Return [x, y] of the center of cell containing provided text 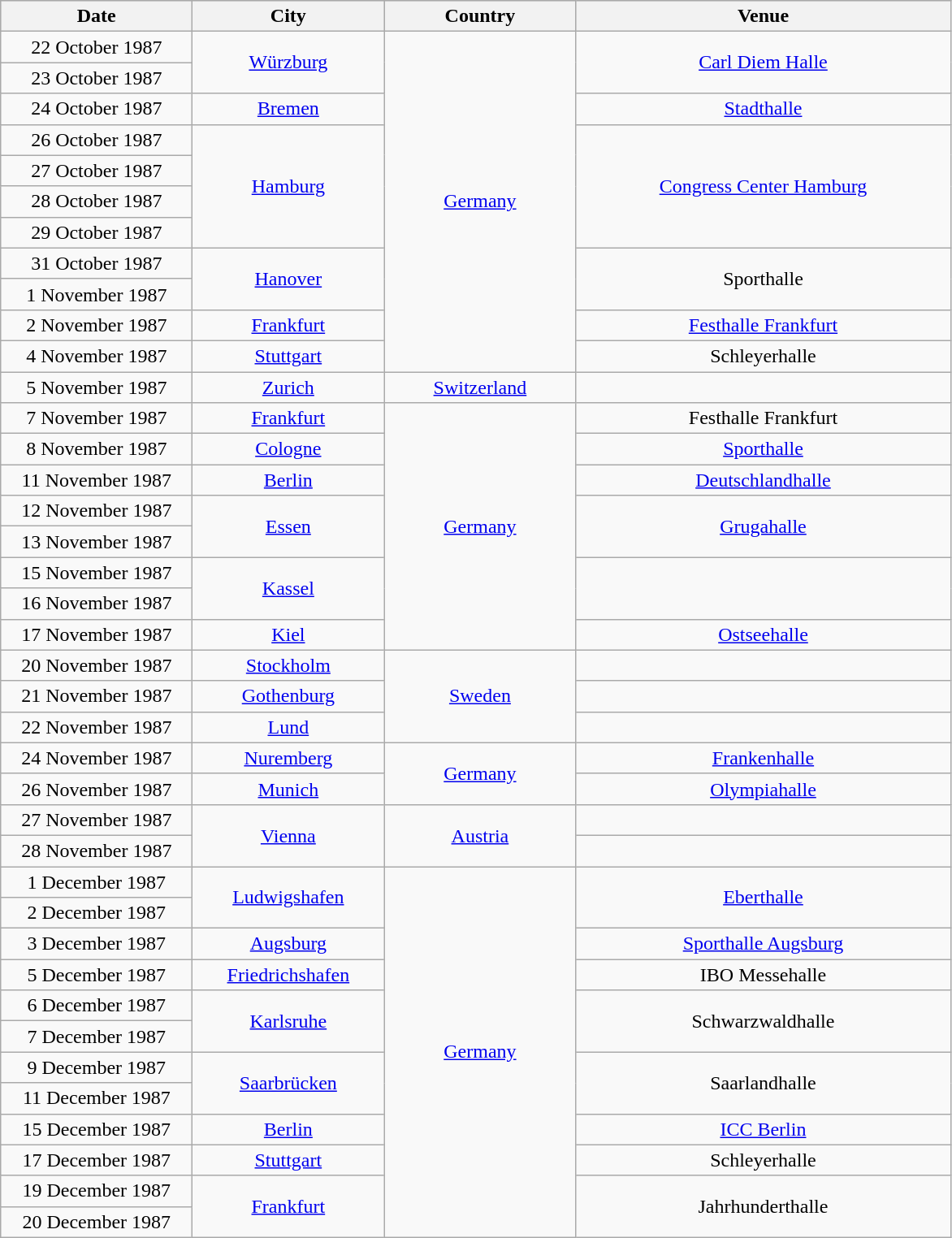
Würzburg [288, 63]
Austria [480, 835]
Sweden [480, 696]
Venue [764, 16]
Bremen [288, 109]
23 October 1987 [97, 78]
15 December 1987 [97, 1129]
3 December 1987 [97, 944]
Lund [288, 727]
Hanover [288, 279]
Munich [288, 789]
17 November 1987 [97, 634]
22 October 1987 [97, 47]
16 November 1987 [97, 604]
Stadthalle [764, 109]
13 November 1987 [97, 542]
4 November 1987 [97, 356]
27 October 1987 [97, 171]
Date [97, 16]
Country [480, 16]
Friedrichshafen [288, 975]
9 December 1987 [97, 1067]
11 December 1987 [97, 1098]
Switzerland [480, 387]
29 October 1987 [97, 232]
12 November 1987 [97, 511]
Karlsruhe [288, 1021]
Kassel [288, 588]
Grugahalle [764, 526]
Eberthalle [764, 897]
15 November 1987 [97, 573]
6 December 1987 [97, 1006]
Jahrhunderthalle [764, 1206]
5 December 1987 [97, 975]
28 November 1987 [97, 851]
Saarlandhalle [764, 1083]
Zurich [288, 387]
Vienna [288, 835]
Frankenhalle [764, 758]
1 December 1987 [97, 881]
27 November 1987 [97, 820]
20 November 1987 [97, 665]
Stockholm [288, 665]
7 December 1987 [97, 1037]
Ludwigshafen [288, 897]
20 December 1987 [97, 1222]
26 October 1987 [97, 140]
Schwarzwaldhalle [764, 1021]
28 October 1987 [97, 201]
19 December 1987 [97, 1191]
22 November 1987 [97, 727]
ICC Berlin [764, 1129]
11 November 1987 [97, 480]
21 November 1987 [97, 696]
Essen [288, 526]
IBO Messehalle [764, 975]
Kiel [288, 634]
8 November 1987 [97, 449]
Olympiahalle [764, 789]
17 December 1987 [97, 1160]
24 October 1987 [97, 109]
7 November 1987 [97, 418]
26 November 1987 [97, 789]
Deutschlandhalle [764, 480]
24 November 1987 [97, 758]
Sporthalle Augsburg [764, 944]
1 November 1987 [97, 294]
Hamburg [288, 186]
Congress Center Hamburg [764, 186]
Augsburg [288, 944]
Carl Diem Halle [764, 63]
Gothenburg [288, 696]
5 November 1987 [97, 387]
2 December 1987 [97, 913]
31 October 1987 [97, 263]
Saarbrücken [288, 1083]
2 November 1987 [97, 325]
City [288, 16]
Nuremberg [288, 758]
Cologne [288, 449]
Ostseehalle [764, 634]
